Pinpoint the cell where the given text exists, returning its (X, Y) midpoint coordinate. 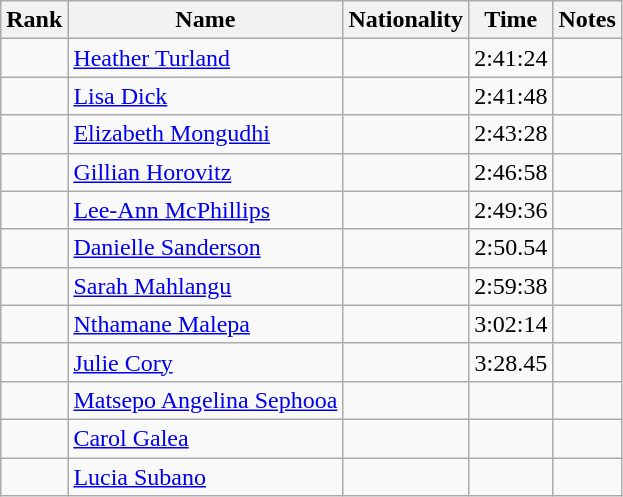
2:49:36 (511, 210)
2:43:28 (511, 134)
Danielle Sanderson (206, 248)
3:02:14 (511, 324)
Matsepo Angelina Sephooa (206, 400)
3:28.45 (511, 362)
2:46:58 (511, 172)
2:41:24 (511, 58)
Name (206, 20)
Nationality (406, 20)
Heather Turland (206, 58)
Nthamane Malepa (206, 324)
Carol Galea (206, 438)
Elizabeth Mongudhi (206, 134)
Rank (34, 20)
Julie Cory (206, 362)
Time (511, 20)
Lee-Ann McPhillips (206, 210)
2:50.54 (511, 248)
Gillian Horovitz (206, 172)
Lucia Subano (206, 477)
Lisa Dick (206, 96)
Notes (587, 20)
2:41:48 (511, 96)
2:59:38 (511, 286)
Sarah Mahlangu (206, 286)
